Output the [X, Y] coordinate of the center of the cell containing the given text.  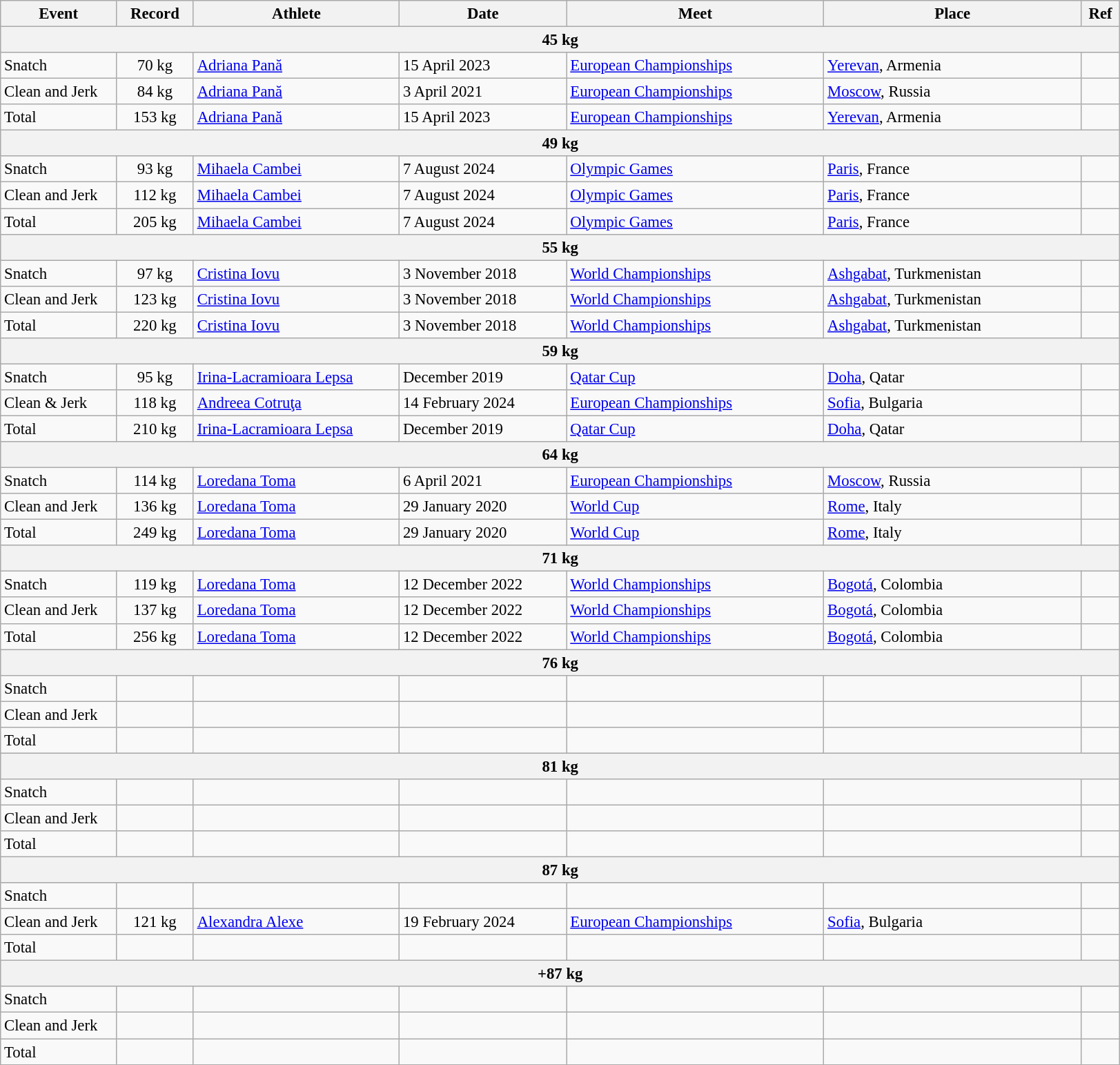
Athlete [296, 14]
87 kg [560, 870]
49 kg [560, 144]
210 kg [155, 429]
153 kg [155, 117]
59 kg [560, 351]
6 April 2021 [483, 481]
118 kg [155, 403]
+87 kg [560, 974]
Event [59, 14]
119 kg [155, 585]
Record [155, 14]
Date [483, 14]
93 kg [155, 169]
Meet [696, 14]
137 kg [155, 611]
249 kg [155, 533]
256 kg [155, 636]
84 kg [155, 92]
95 kg [155, 377]
Place [952, 14]
45 kg [560, 40]
121 kg [155, 922]
Ref [1101, 14]
Alexandra Alexe [296, 922]
19 February 2024 [483, 922]
205 kg [155, 222]
71 kg [560, 558]
97 kg [155, 273]
220 kg [155, 325]
76 kg [560, 663]
112 kg [155, 195]
55 kg [560, 247]
14 February 2024 [483, 403]
114 kg [155, 481]
123 kg [155, 299]
81 kg [560, 766]
136 kg [155, 507]
Andreea Cotruţa [296, 403]
64 kg [560, 455]
3 April 2021 [483, 92]
70 kg [155, 66]
Clean & Jerk [59, 403]
